Find where the given text appears and provide that cell's center as [x, y] coordinate. 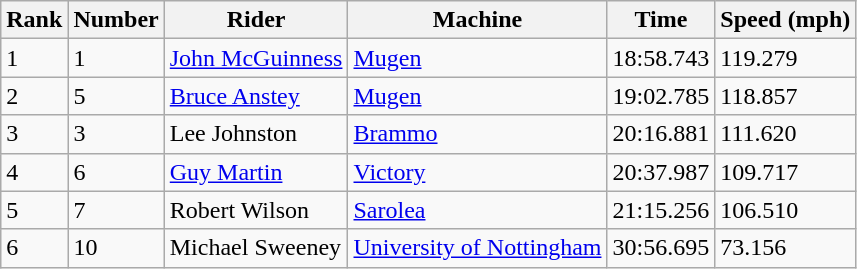
19:02.785 [661, 96]
118.857 [786, 96]
Rank [34, 20]
10 [116, 248]
Guy Martin [256, 172]
4 [34, 172]
73.156 [786, 248]
University of Nottingham [478, 248]
119.279 [786, 58]
Machine [478, 20]
John McGuinness [256, 58]
Bruce Anstey [256, 96]
Rider [256, 20]
111.620 [786, 134]
109.717 [786, 172]
7 [116, 210]
20:16.881 [661, 134]
Robert Wilson [256, 210]
Number [116, 20]
Michael Sweeney [256, 248]
Lee Johnston [256, 134]
Speed (mph) [786, 20]
21:15.256 [661, 210]
Brammo [478, 134]
Victory [478, 172]
2 [34, 96]
Sarolea [478, 210]
Time [661, 20]
20:37.987 [661, 172]
18:58.743 [661, 58]
30:56.695 [661, 248]
106.510 [786, 210]
